Pinpoint the cell where the given text exists, returning its [x, y] midpoint coordinate. 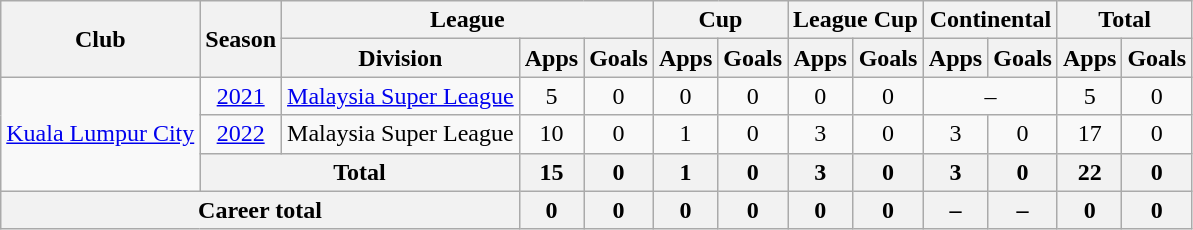
15 [551, 172]
2021 [241, 96]
Cup [720, 20]
10 [551, 134]
17 [1089, 134]
Division [401, 58]
Kuala Lumpur City [100, 134]
Career total [260, 210]
Season [241, 39]
Club [100, 39]
2022 [241, 134]
22 [1089, 172]
League Cup [856, 20]
League [468, 20]
Continental [990, 20]
